For the text-containing cell, return its midpoint in [x, y] coordinate format. 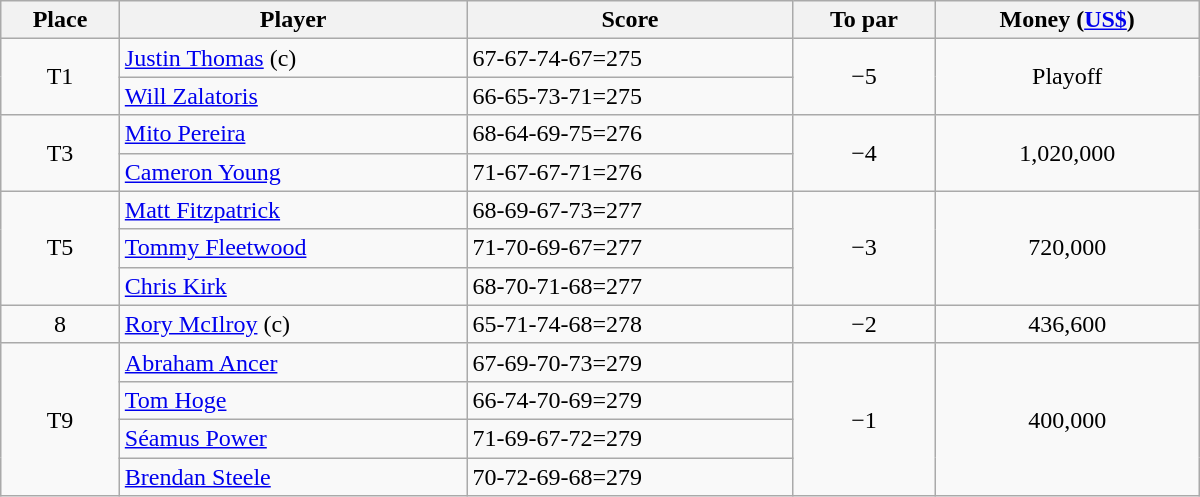
71-69-67-72=279 [630, 438]
66-74-70-69=279 [630, 400]
Matt Fitzpatrick [293, 210]
Mito Pereira [293, 134]
T9 [60, 419]
−2 [864, 324]
T5 [60, 248]
−3 [864, 248]
8 [60, 324]
Abraham Ancer [293, 362]
Will Zalatoris [293, 96]
Rory McIlroy (c) [293, 324]
T1 [60, 77]
−5 [864, 77]
67-69-70-73=279 [630, 362]
720,000 [1067, 248]
Playoff [1067, 77]
70-72-69-68=279 [630, 477]
66-65-73-71=275 [630, 96]
400,000 [1067, 419]
68-64-69-75=276 [630, 134]
Place [60, 20]
Tommy Fleetwood [293, 248]
−1 [864, 419]
Brendan Steele [293, 477]
71-67-67-71=276 [630, 172]
−4 [864, 153]
Chris Kirk [293, 286]
71-70-69-67=277 [630, 248]
68-70-71-68=277 [630, 286]
436,600 [1067, 324]
67-67-74-67=275 [630, 58]
Justin Thomas (c) [293, 58]
Cameron Young [293, 172]
68-69-67-73=277 [630, 210]
Séamus Power [293, 438]
1,020,000 [1067, 153]
Player [293, 20]
Money (US$) [1067, 20]
To par [864, 20]
65-71-74-68=278 [630, 324]
Tom Hoge [293, 400]
Score [630, 20]
T3 [60, 153]
